Return [X, Y] of the center of cell containing provided text 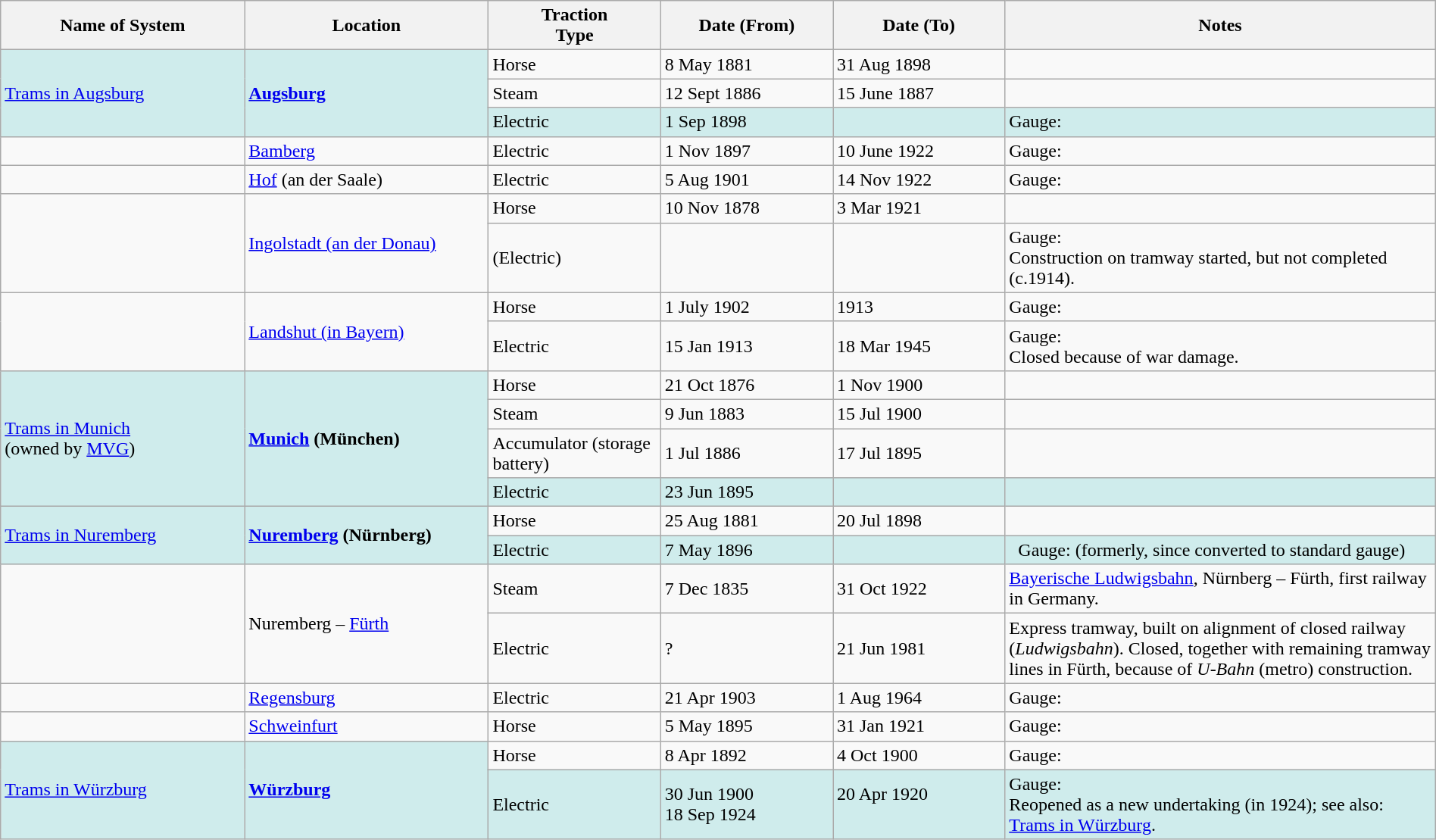
1913 [919, 307]
Ingolstadt (an der Donau) [367, 243]
1 Nov 1900 [919, 385]
3 Mar 1921 [919, 208]
8 May 1881 [747, 64]
15 Jan 1913 [747, 345]
20 Jul 1898 [919, 521]
15 Jul 1900 [919, 414]
Regensburg [367, 698]
Munich (München) [367, 438]
17 Jul 1895 [919, 453]
5 Aug 1901 [747, 180]
Nuremberg (Nürnberg) [367, 536]
9 Jun 1883 [747, 414]
Date (To) [919, 26]
21 Apr 1903 [747, 698]
Nuremberg – Fürth [367, 624]
30 Jun 190018 Sep 1924 [747, 804]
Gauge: Construction on tramway started, but not completed (c.1914). [1220, 258]
Bamberg [367, 151]
31 Oct 1922 [919, 589]
Trams in Nuremberg [123, 536]
1 Jul 1886 [747, 453]
18 Mar 1945 [919, 345]
1 July 1902 [747, 307]
7 Dec 1835 [747, 589]
Hof (an der Saale) [367, 180]
Gauge: (formerly, since converted to standard gauge) [1220, 550]
25 Aug 1881 [747, 521]
10 Nov 1878 [747, 208]
10 June 1922 [919, 151]
21 Jun 1981 [919, 648]
Accumulator (storage battery) [574, 453]
4 Oct 1900 [919, 755]
20 Apr 1920 [919, 804]
1 Sep 1898 [747, 122]
5 May 1895 [747, 726]
Trams in Augsburg [123, 93]
Trams in Munich(owned by MVG) [123, 438]
7 May 1896 [747, 550]
Gauge: Closed because of war damage. [1220, 345]
Landshut (in Bayern) [367, 332]
31 Jan 1921 [919, 726]
31 Aug 1898 [919, 64]
15 June 1887 [919, 93]
Notes [1220, 26]
? [747, 648]
1 Nov 1897 [747, 151]
Gauge: Reopened as a new undertaking (in 1924); see also: Trams in Würzburg. [1220, 804]
21 Oct 1876 [747, 385]
23 Jun 1895 [747, 492]
8 Apr 1892 [747, 755]
Location [367, 26]
TractionType [574, 26]
Schweinfurt [367, 726]
Würzburg [367, 790]
Date (From) [747, 26]
Name of System [123, 26]
Bayerische Ludwigsbahn, Nürnberg – Fürth, first railway in Germany. [1220, 589]
Augsburg [367, 93]
14 Nov 1922 [919, 180]
12 Sept 1886 [747, 93]
Trams in Würzburg [123, 790]
(Electric) [574, 258]
1 Aug 1964 [919, 698]
